Capture the cell that displays the provided text and extract its (x, y) central coordinate. 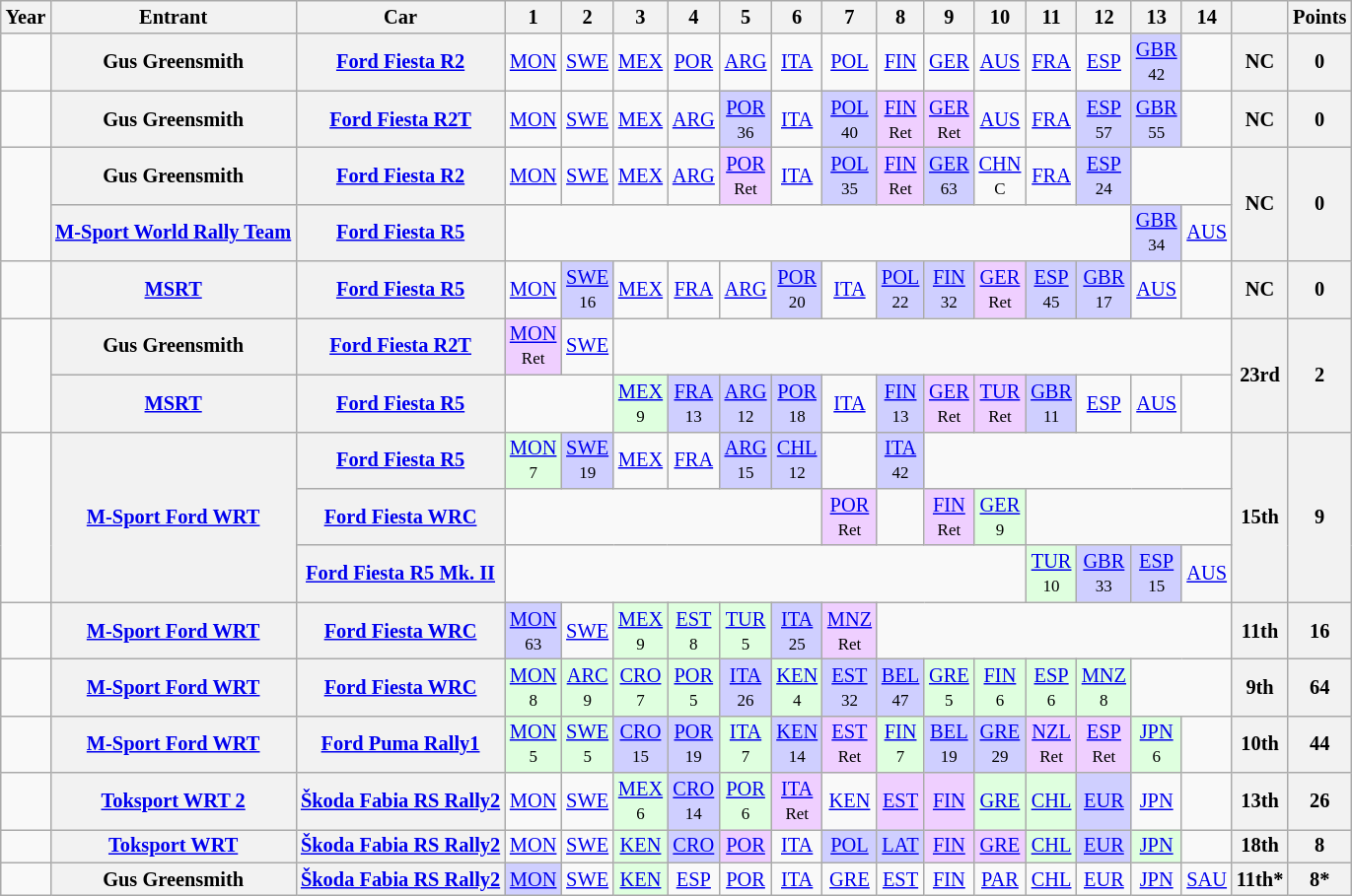
POR18 (797, 403)
ITA26 (746, 687)
FIN6 (1000, 687)
CHL12 (797, 460)
GRE29 (1000, 744)
ESP15 (1157, 574)
MON8 (533, 687)
16 (1319, 631)
15th (1260, 517)
CRO (694, 846)
14 (1206, 17)
ITA25 (797, 631)
Year (26, 17)
8* (1319, 879)
12 (1104, 17)
Points (1319, 17)
BEL19 (949, 744)
10th (1260, 744)
Toksport WRT (174, 846)
FIN7 (900, 744)
7 (850, 17)
23rd (1260, 375)
FRA13 (694, 403)
Toksport WRT 2 (174, 801)
KEN4 (797, 687)
POL40 (850, 119)
POR5 (694, 687)
ESP45 (1051, 290)
CRO7 (641, 687)
EST8 (694, 631)
ARG15 (746, 460)
9th (1260, 687)
MON5 (533, 744)
13th (1260, 801)
Ford Fiesta R5 Mk. II (400, 574)
POR6 (746, 801)
EST32 (850, 687)
10 (1000, 17)
44 (1319, 744)
ESTRet (850, 744)
GER63 (949, 175)
26 (1319, 801)
POR20 (797, 290)
LAT (900, 846)
JPN6 (1157, 744)
SAU (1206, 879)
SWE19 (588, 460)
5 (746, 17)
MNZRet (850, 631)
ESP24 (1104, 175)
GBR34 (1157, 233)
ARC9 (588, 687)
ESP57 (1104, 119)
ITARet (797, 801)
SWE5 (588, 744)
KEN14 (797, 744)
CHNC (1000, 175)
MONRet (533, 346)
MON63 (533, 631)
11th (1260, 631)
CRO14 (694, 801)
GBR33 (1104, 574)
GER9 (1000, 517)
POR36 (746, 119)
6 (797, 17)
3 (641, 17)
ITA7 (746, 744)
POL22 (900, 290)
Car (400, 17)
11th* (1260, 879)
FIN32 (949, 290)
M-Sport World Rally Team (174, 233)
4 (694, 17)
NZLRet (1051, 744)
GBR11 (1051, 403)
GBR55 (1157, 119)
PAR (1000, 879)
MNZ8 (1104, 687)
MEX6 (641, 801)
ITA42 (900, 460)
BEL47 (900, 687)
SWE16 (588, 290)
MON7 (533, 460)
1 (533, 17)
GER (949, 62)
TUR10 (1051, 574)
ARG12 (746, 403)
POL35 (850, 175)
Entrant (174, 17)
11 (1051, 17)
Ford Puma Rally1 (400, 744)
18th (1260, 846)
GRE5 (949, 687)
64 (1319, 687)
FIN13 (900, 403)
ESPRet (1104, 744)
ESP6 (1051, 687)
TUR5 (746, 631)
GBR42 (1157, 62)
13 (1157, 17)
TURRet (1000, 403)
CRO15 (641, 744)
GBR17 (1104, 290)
POR19 (694, 744)
